Find where the given text appears and provide that cell's center as [X, Y] coordinate. 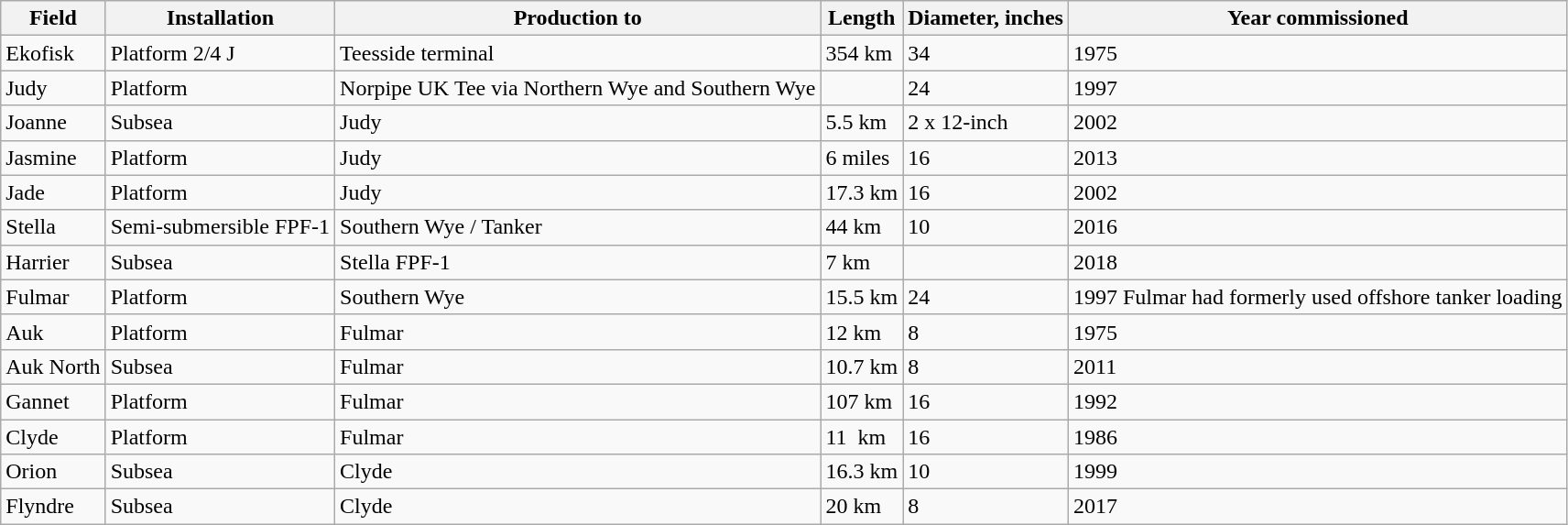
Length [862, 18]
34 [985, 53]
11 km [862, 437]
44 km [862, 227]
6 miles [862, 158]
7 km [862, 262]
Auk North [53, 366]
2011 [1317, 366]
1992 [1317, 401]
Field [53, 18]
Southern Wye / Tanker [578, 227]
17.3 km [862, 192]
Production to [578, 18]
10.7 km [862, 366]
1986 [1317, 437]
Jade [53, 192]
Orion [53, 472]
2018 [1317, 262]
Auk [53, 332]
Harrier [53, 262]
Teesside terminal [578, 53]
Stella FPF-1 [578, 262]
12 km [862, 332]
1999 [1317, 472]
Southern Wye [578, 297]
Stella [53, 227]
Installation [220, 18]
Year commissioned [1317, 18]
16.3 km [862, 472]
Semi-submersible FPF-1 [220, 227]
107 km [862, 401]
1997 [1317, 88]
Ekofisk [53, 53]
2 x 12-inch [985, 123]
Jasmine [53, 158]
Norpipe UK Tee via Northern Wye and Southern Wye [578, 88]
Gannet [53, 401]
15.5 km [862, 297]
1997 Fulmar had formerly used offshore tanker loading [1317, 297]
2016 [1317, 227]
2013 [1317, 158]
20 km [862, 507]
354 km [862, 53]
2017 [1317, 507]
Joanne [53, 123]
5.5 km [862, 123]
Platform 2/4 J [220, 53]
Diameter, inches [985, 18]
Flyndre [53, 507]
